For the text-containing cell, return its midpoint in (x, y) coordinate format. 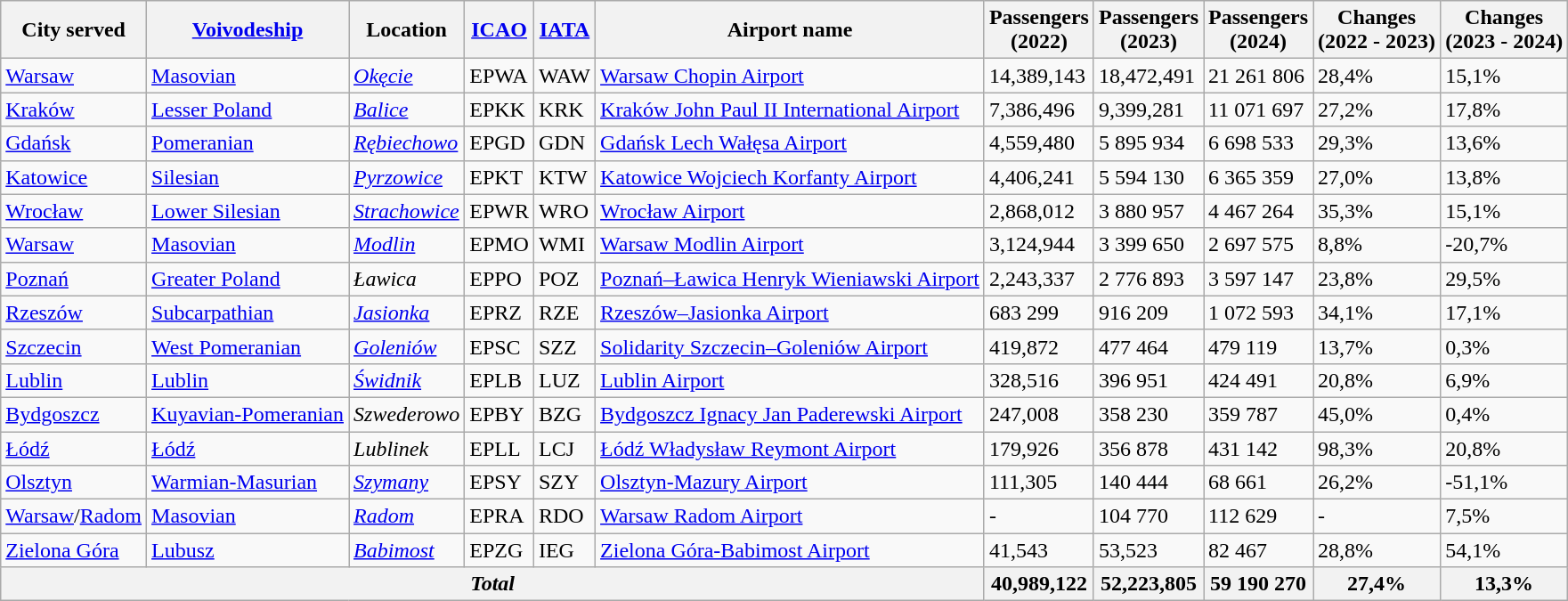
Rzeszów–Jasionka Airport (791, 313)
5 895 934 (1149, 143)
Lubusz (248, 550)
13,7% (1377, 346)
Olsztyn (74, 483)
9,399,281 (1149, 110)
SZY (565, 483)
Warsaw/Radom (74, 516)
Gdańsk (74, 143)
Warmian-Masurian (248, 483)
45,0% (1377, 414)
59 190 270 (1259, 584)
6 365 359 (1259, 177)
Katowice Wojciech Korfanty Airport (791, 177)
Olsztyn-Mazury Airport (791, 483)
Wrocław (74, 211)
27,4% (1377, 584)
2,868,012 (1038, 211)
424 491 (1259, 380)
916 209 (1149, 313)
Poznań–Ławica Henryk Wieniawski Airport (791, 279)
SZZ (565, 346)
Voivodeship (248, 30)
3 880 957 (1149, 211)
Warsaw Modlin Airport (791, 245)
28,4% (1377, 76)
29,3% (1377, 143)
Świdnik (407, 380)
27,2% (1377, 110)
3 597 147 (1259, 279)
2 697 575 (1259, 245)
Passengers(2022) (1038, 30)
West Pomeranian (248, 346)
5 594 130 (1149, 177)
7,5% (1505, 516)
Goleniów (407, 346)
Łódź Władysław Reymont Airport (791, 448)
477 464 (1149, 346)
Kraków John Paul II International Airport (791, 110)
112 629 (1259, 516)
EPBY (500, 414)
4,406,241 (1038, 177)
RDO (565, 516)
68 661 (1259, 483)
Wrocław Airport (791, 211)
52,223,805 (1149, 584)
Szczecin (74, 346)
Lower Silesian (248, 211)
BZG (565, 414)
Radom (407, 516)
Katowice (74, 177)
27,0% (1377, 177)
479 119 (1259, 346)
EPWA (500, 76)
Total (493, 584)
18,472,491 (1149, 76)
140 444 (1149, 483)
Passengers(2024) (1259, 30)
Lublin Airport (791, 380)
WRO (565, 211)
Location (407, 30)
111,305 (1038, 483)
Bydgoszcz (74, 414)
Pyrzowice (407, 177)
359 787 (1259, 414)
54,1% (1505, 550)
Pomeranian (248, 143)
98,3% (1377, 448)
2 776 893 (1149, 279)
EPRZ (500, 313)
13,6% (1505, 143)
Zielona Góra (74, 550)
EPGD (500, 143)
179,926 (1038, 448)
4,559,480 (1038, 143)
14,389,143 (1038, 76)
Strachowice (407, 211)
23,8% (1377, 279)
3 399 650 (1149, 245)
Rębiechowo (407, 143)
Changes (2022 - 2023) (1377, 30)
KTW (565, 177)
KRK (565, 110)
0,3% (1505, 346)
Modlin (407, 245)
328,516 (1038, 380)
Warsaw Radom Airport (791, 516)
WMI (565, 245)
17,8% (1505, 110)
Airport name (791, 30)
8,8% (1377, 245)
29,5% (1505, 279)
RZE (565, 313)
EPSY (500, 483)
Poznań (74, 279)
356 878 (1149, 448)
21 261 806 (1259, 76)
EPLL (500, 448)
Warsaw Chopin Airport (791, 76)
247,008 (1038, 414)
Lesser Poland (248, 110)
EPRA (500, 516)
EPZG (500, 550)
Silesian (248, 177)
13,3% (1505, 584)
82 467 (1259, 550)
13,8% (1505, 177)
Solidarity Szczecin–Goleniów Airport (791, 346)
LUZ (565, 380)
6,9% (1505, 380)
-51,1% (1505, 483)
Jasionka (407, 313)
4 467 264 (1259, 211)
EPPO (500, 279)
EPLB (500, 380)
Balice (407, 110)
Babimost (407, 550)
ICAO (500, 30)
Passengers(2023) (1149, 30)
104 770 (1149, 516)
Kuyavian-Pomeranian (248, 414)
3,124,944 (1038, 245)
419,872 (1038, 346)
Okęcie (407, 76)
Bydgoszcz Ignacy Jan Paderewski Airport (791, 414)
Greater Poland (248, 279)
40,989,122 (1038, 584)
2,243,337 (1038, 279)
Kraków (74, 110)
Ławica (407, 279)
Szymany (407, 483)
17,1% (1505, 313)
396 951 (1149, 380)
Changes (2023 - 2024) (1505, 30)
53,523 (1149, 550)
LCJ (565, 448)
358 230 (1149, 414)
431 142 (1259, 448)
7,386,496 (1038, 110)
Zielona Góra-Babimost Airport (791, 550)
-20,7% (1505, 245)
EPSC (500, 346)
City served (74, 30)
EPKT (500, 177)
683 299 (1038, 313)
6 698 533 (1259, 143)
POZ (565, 279)
IEG (565, 550)
35,3% (1377, 211)
26,2% (1377, 483)
11 071 697 (1259, 110)
28,8% (1377, 550)
0,4% (1505, 414)
EPMO (500, 245)
Gdańsk Lech Wałęsa Airport (791, 143)
Subcarpathian (248, 313)
EPWR (500, 211)
Lublinek (407, 448)
34,1% (1377, 313)
41,543 (1038, 550)
EPKK (500, 110)
IATA (565, 30)
GDN (565, 143)
Szwederowo (407, 414)
1 072 593 (1259, 313)
Rzeszów (74, 313)
WAW (565, 76)
